From the cell containing the given text, extract its center point as [x, y] coordinate. 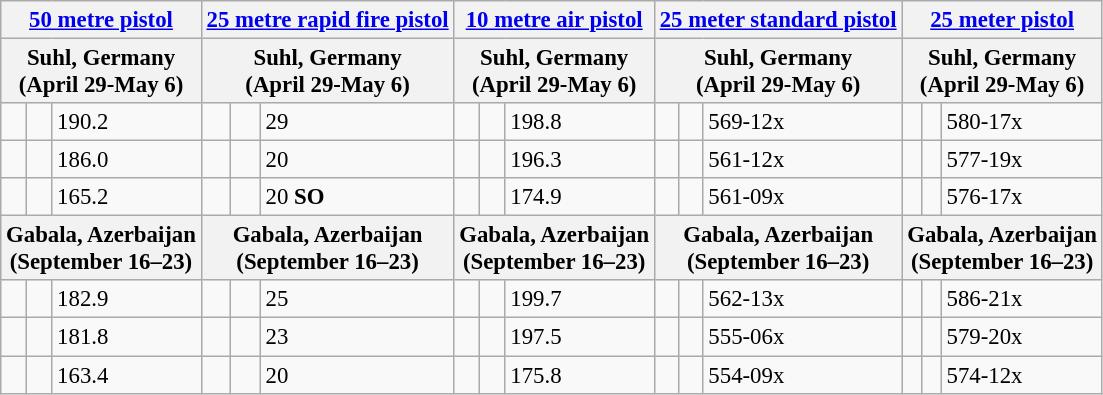
50 metre pistol [101, 20]
25 metre rapid fire pistol [328, 20]
25 meter pistol [1002, 20]
555-06x [802, 337]
562-13x [802, 299]
574-12x [1022, 375]
561-09x [802, 197]
175.8 [580, 375]
182.9 [126, 299]
181.8 [126, 337]
199.7 [580, 299]
579-20x [1022, 337]
580-17x [1022, 122]
586-21x [1022, 299]
165.2 [126, 197]
186.0 [126, 160]
10 metre air pistol [554, 20]
577-19x [1022, 160]
20 SO [357, 197]
576-17x [1022, 197]
174.9 [580, 197]
196.3 [580, 160]
554-09x [802, 375]
190.2 [126, 122]
561-12x [802, 160]
163.4 [126, 375]
198.8 [580, 122]
23 [357, 337]
25 meter standard pistol [778, 20]
29 [357, 122]
25 [357, 299]
569-12x [802, 122]
197.5 [580, 337]
